Extract the (X, Y) coordinate from the center of the cell holding the provided text.  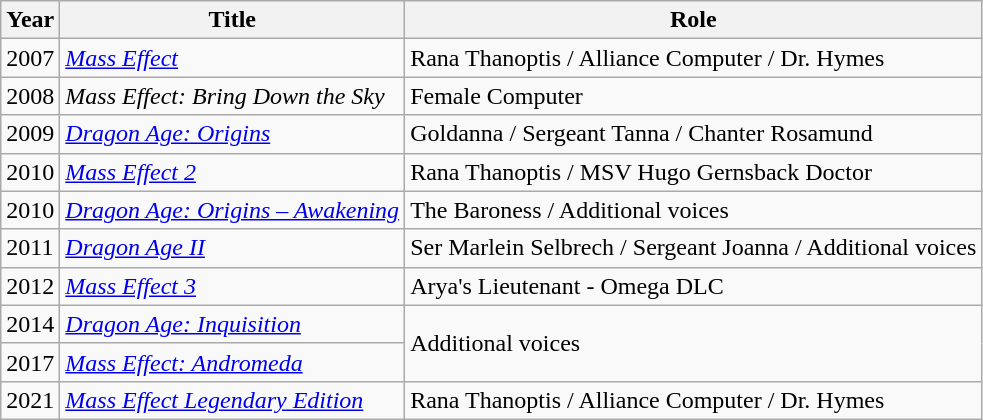
Mass Effect Legendary Edition (232, 400)
2014 (30, 324)
Dragon Age: Inquisition (232, 324)
Mass Effect (232, 58)
2007 (30, 58)
The Baroness / Additional voices (694, 210)
Additional voices (694, 343)
Role (694, 20)
Arya's Lieutenant - Omega DLC (694, 286)
Dragon Age: Origins – Awakening (232, 210)
2012 (30, 286)
2011 (30, 248)
Dragon Age: Origins (232, 134)
Mass Effect: Andromeda (232, 362)
Ser Marlein Selbrech / Sergeant Joanna / Additional voices (694, 248)
Title (232, 20)
Year (30, 20)
Mass Effect 2 (232, 172)
2021 (30, 400)
2017 (30, 362)
Rana Thanoptis / MSV Hugo Gernsback Doctor (694, 172)
Mass Effect 3 (232, 286)
Mass Effect: Bring Down the Sky (232, 96)
Female Computer (694, 96)
Dragon Age II (232, 248)
2008 (30, 96)
2009 (30, 134)
Goldanna / Sergeant Tanna / Chanter Rosamund (694, 134)
